Extract the [X, Y] coordinate from the center of the cell holding the provided text.  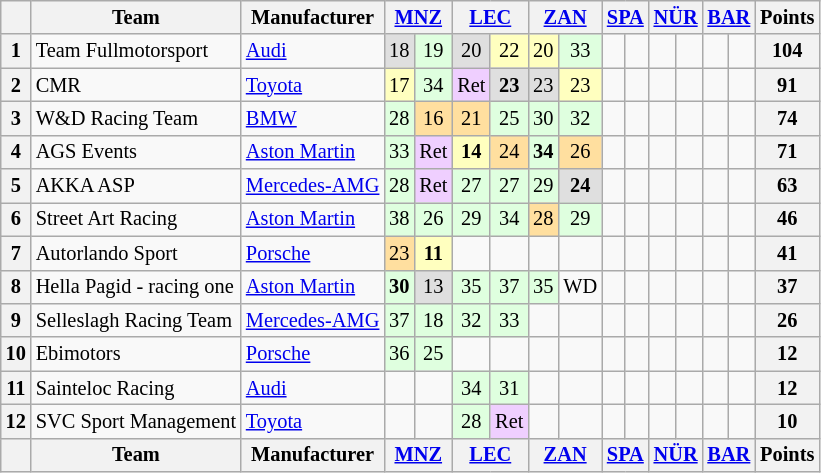
19 [433, 51]
6 [16, 219]
BMW [312, 118]
4 [16, 152]
3 [16, 118]
46 [787, 219]
Selleslagh Racing Team [136, 320]
7 [16, 253]
Hella Pagid - racing one [136, 287]
22 [509, 51]
Autorlando Sport [136, 253]
71 [787, 152]
38 [399, 219]
31 [509, 388]
13 [433, 287]
74 [787, 118]
CMR [136, 85]
21 [471, 118]
17 [399, 85]
14 [471, 152]
5 [16, 186]
W&D Racing Team [136, 118]
8 [16, 287]
SVC Sport Management [136, 421]
104 [787, 51]
Ebimotors [136, 354]
91 [787, 85]
36 [399, 354]
63 [787, 186]
16 [433, 118]
AKKA ASP [136, 186]
9 [16, 320]
41 [787, 253]
WD [580, 287]
Street Art Racing [136, 219]
AGS Events [136, 152]
Team Fullmotorsport [136, 51]
Sainteloc Racing [136, 388]
1 [16, 51]
2 [16, 85]
